Capture the cell that displays the provided text and extract its [X, Y] central coordinate. 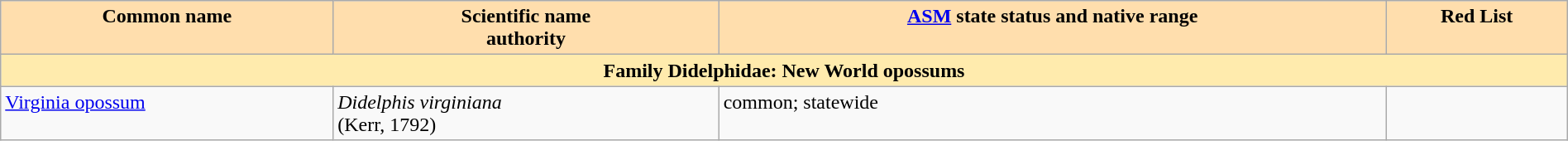
Family Didelphidae: New World opossums [784, 70]
common; statewide [1052, 113]
ASM state status and native range [1052, 28]
Common name [167, 28]
Didelphis virginiana(Kerr, 1792) [526, 113]
Red List [1477, 28]
Virginia opossum [167, 113]
Scientific nameauthority [526, 28]
